Find where the given text appears and provide that cell's center as [X, Y] coordinate. 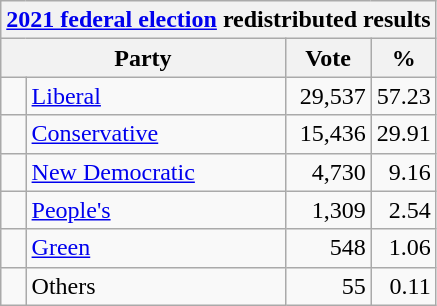
4,730 [328, 172]
29,537 [328, 96]
Others [156, 286]
Party [143, 58]
2.54 [404, 210]
% [404, 58]
548 [328, 248]
Vote [328, 58]
9.16 [404, 172]
57.23 [404, 96]
29.91 [404, 134]
People's [156, 210]
Conservative [156, 134]
Green [156, 248]
1.06 [404, 248]
Liberal [156, 96]
New Democratic [156, 172]
1,309 [328, 210]
0.11 [404, 286]
2021 federal election redistributed results [218, 20]
15,436 [328, 134]
55 [328, 286]
